Capture the cell that displays the provided text and extract its [X, Y] central coordinate. 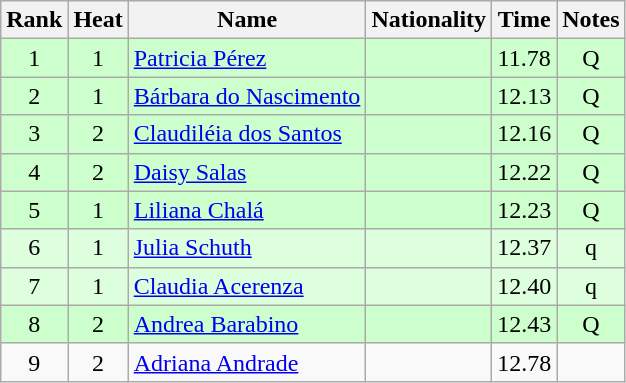
Adriana Andrade [247, 362]
7 [34, 286]
12.78 [524, 362]
Bárbara do Nascimento [247, 96]
Julia Schuth [247, 248]
Heat [98, 20]
Patricia Pérez [247, 58]
12.13 [524, 96]
Notes [591, 20]
Name [247, 20]
12.16 [524, 134]
12.23 [524, 210]
3 [34, 134]
12.40 [524, 286]
4 [34, 172]
6 [34, 248]
Liliana Chalá [247, 210]
Daisy Salas [247, 172]
11.78 [524, 58]
Andrea Barabino [247, 324]
12.22 [524, 172]
5 [34, 210]
Nationality [429, 20]
Time [524, 20]
Rank [34, 20]
12.37 [524, 248]
8 [34, 324]
Claudia Acerenza [247, 286]
9 [34, 362]
12.43 [524, 324]
Claudiléia dos Santos [247, 134]
